Search for the cell housing the specified text and yield its (X, Y) center coordinate. 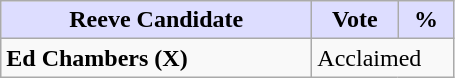
Ed Chambers (X) (156, 58)
% (426, 20)
Acclaimed (383, 58)
Reeve Candidate (156, 20)
Vote (355, 20)
